Return the (X, Y) coordinate for the center point of the cell that contains the specified text.  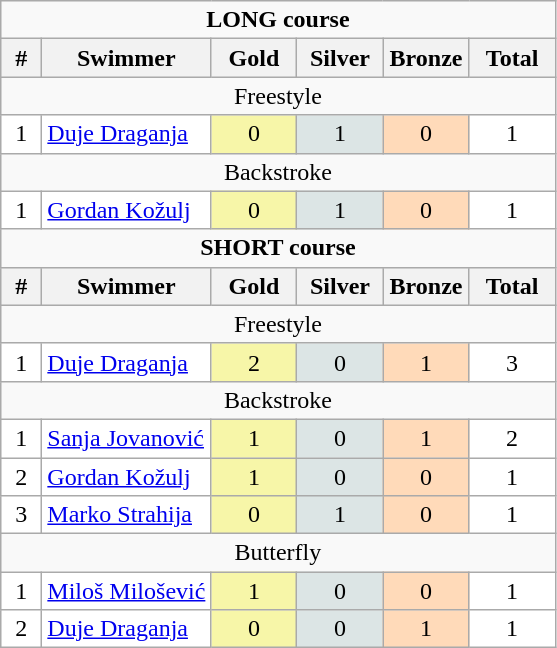
LONG course (278, 20)
Marko Strahija (126, 515)
Miloš Milošević (126, 591)
SHORT course (278, 248)
Sanja Jovanović (126, 438)
Butterfly (278, 553)
